Scan for the cell matching the given text and deliver its (X, Y) coordinate at center. 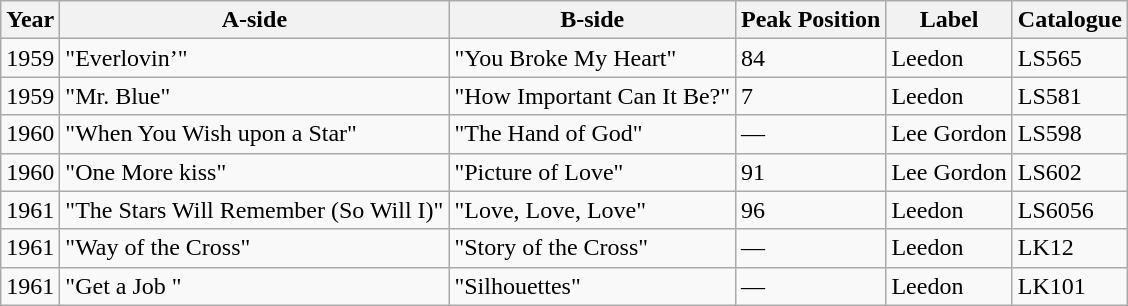
Label (949, 20)
"Picture of Love" (592, 172)
"The Hand of God" (592, 134)
"How Important Can It Be?" (592, 96)
LS6056 (1070, 210)
LS602 (1070, 172)
"Mr. Blue" (254, 96)
Peak Position (811, 20)
"One More kiss" (254, 172)
91 (811, 172)
84 (811, 58)
96 (811, 210)
"Love, Love, Love" (592, 210)
"Way of the Cross" (254, 248)
Year (30, 20)
"When You Wish upon a Star" (254, 134)
A-side (254, 20)
LS565 (1070, 58)
LK12 (1070, 248)
"You Broke My Heart" (592, 58)
"Everlovin’" (254, 58)
"The Stars Will Remember (So Will I)" (254, 210)
"Get a Job " (254, 286)
LK101 (1070, 286)
LS581 (1070, 96)
Catalogue (1070, 20)
B-side (592, 20)
LS598 (1070, 134)
"Silhouettes" (592, 286)
7 (811, 96)
"Story of the Cross" (592, 248)
